Determine the (X, Y) coordinate at the center of the cell enclosing the given text.  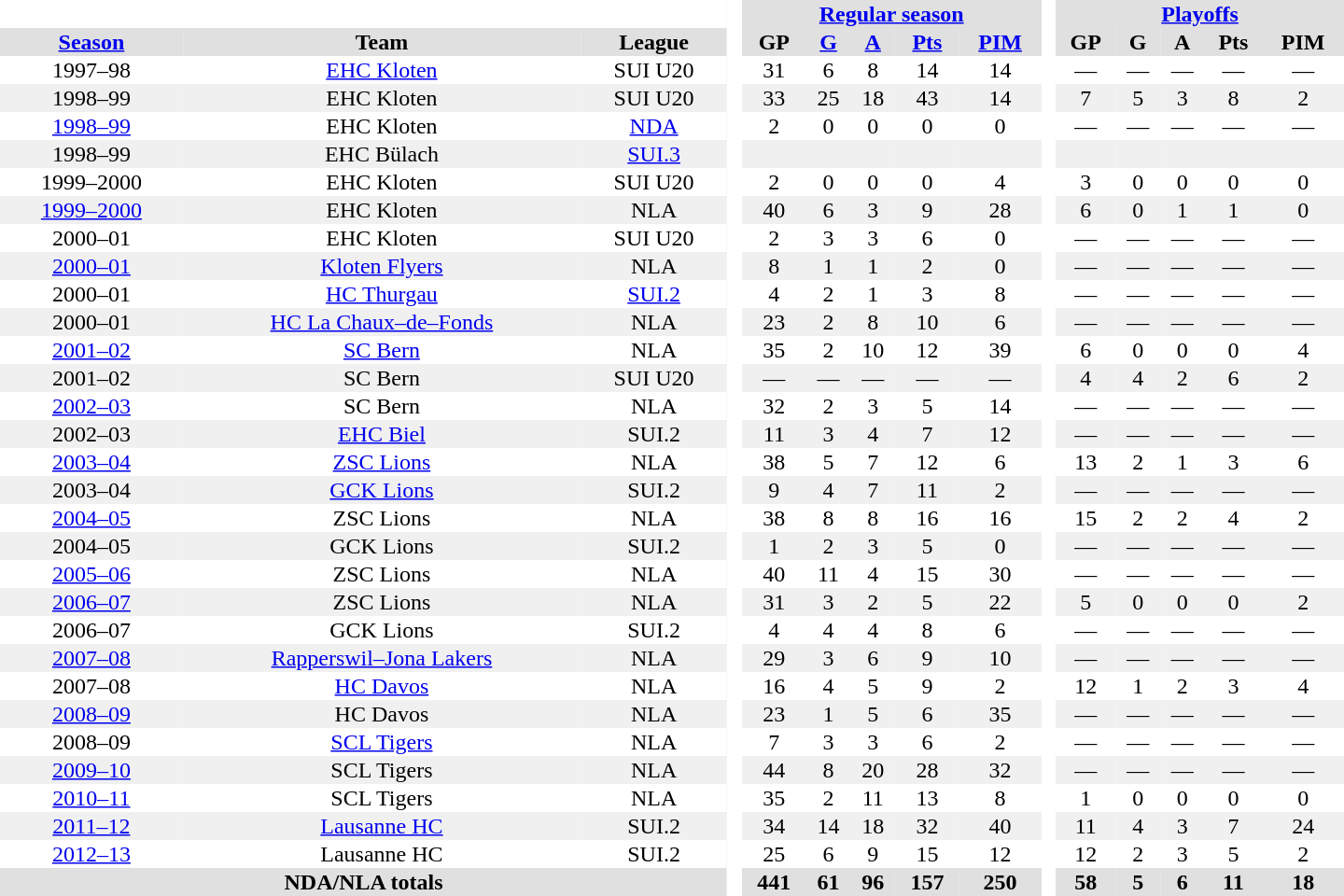
Season (91, 42)
HC La Chaux–de–Fonds (382, 322)
34 (775, 826)
441 (775, 882)
33 (775, 98)
61 (829, 882)
30 (1001, 574)
Rapperswil–Jona Lakers (382, 658)
Regular season (891, 14)
HC Thurgau (382, 294)
43 (928, 98)
NDA/NLA totals (364, 882)
1997–98 (91, 70)
EHC Bülach (382, 154)
2010–11 (91, 798)
96 (873, 882)
NDA (653, 126)
League (653, 42)
Team (382, 42)
44 (775, 770)
20 (873, 770)
2009–10 (91, 770)
SUI.3 (653, 154)
24 (1303, 826)
Kloten Flyers (382, 266)
58 (1085, 882)
2005–06 (91, 574)
EHC Biel (382, 434)
157 (928, 882)
29 (775, 658)
39 (1001, 350)
Playoffs (1200, 14)
2012–13 (91, 854)
22 (1001, 602)
2011–12 (91, 826)
250 (1001, 882)
